From the cell containing the given text, extract its center point as [x, y] coordinate. 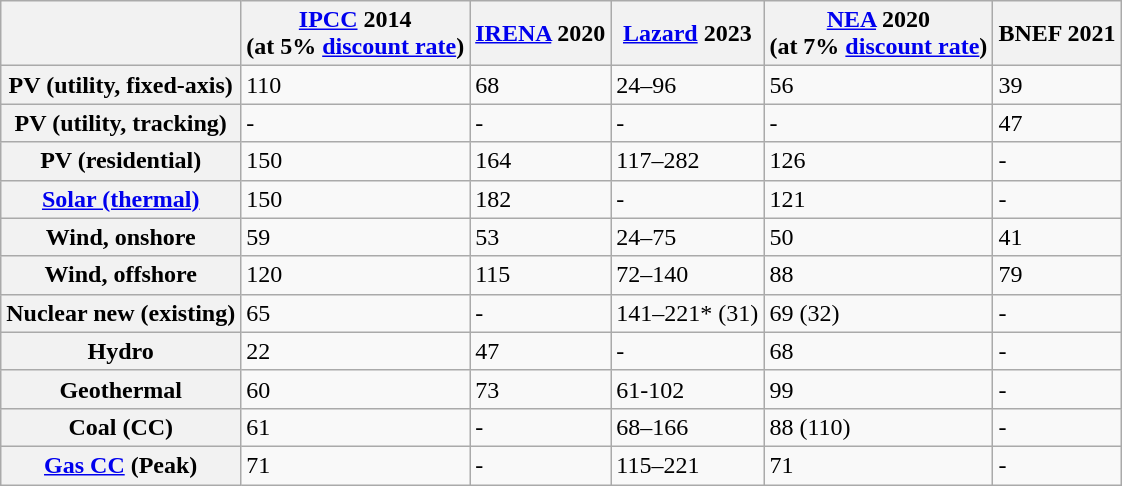
120 [356, 275]
69 (32) [878, 313]
PV (utility, tracking) [121, 123]
Wind, offshore [121, 275]
Nuclear new (existing) [121, 313]
61 [356, 427]
115 [540, 275]
24–96 [688, 85]
182 [540, 199]
Gas CC (Peak) [121, 465]
117–282 [688, 161]
Wind, onshore [121, 237]
PV (utility, fixed-axis) [121, 85]
60 [356, 389]
BNEF 2021 [1057, 34]
121 [878, 199]
Lazard 2023 [688, 34]
Solar (thermal) [121, 199]
99 [878, 389]
110 [356, 85]
Geothermal [121, 389]
115–221 [688, 465]
41 [1057, 237]
59 [356, 237]
141–221* (31) [688, 313]
79 [1057, 275]
65 [356, 313]
126 [878, 161]
61-102 [688, 389]
IPCC 2014(at 5% discount rate) [356, 34]
73 [540, 389]
PV (residential) [121, 161]
53 [540, 237]
39 [1057, 85]
72–140 [688, 275]
Hydro [121, 351]
Coal (CC) [121, 427]
24–75 [688, 237]
68–166 [688, 427]
56 [878, 85]
88 [878, 275]
22 [356, 351]
NEA 2020(at 7% discount rate) [878, 34]
IRENA 2020 [540, 34]
164 [540, 161]
50 [878, 237]
88 (110) [878, 427]
